Pinpoint the cell where the given text exists, returning its [X, Y] midpoint coordinate. 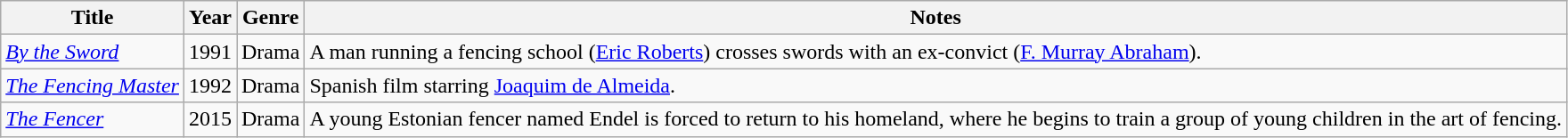
A young Estonian fencer named Endel is forced to return to his homeland, where he begins to train a group of young children in the art of fencing. [935, 119]
2015 [210, 119]
Title [93, 18]
1992 [210, 85]
Genre [271, 18]
The Fencer [93, 119]
The Fencing Master [93, 85]
1991 [210, 52]
Notes [935, 18]
Year [210, 18]
By the Sword [93, 52]
A man running a fencing school (Eric Roberts) crosses swords with an ex-convict (F. Murray Abraham). [935, 52]
Spanish film starring Joaquim de Almeida. [935, 85]
